Extract the (x, y) coordinate from the center of the cell holding the provided text.  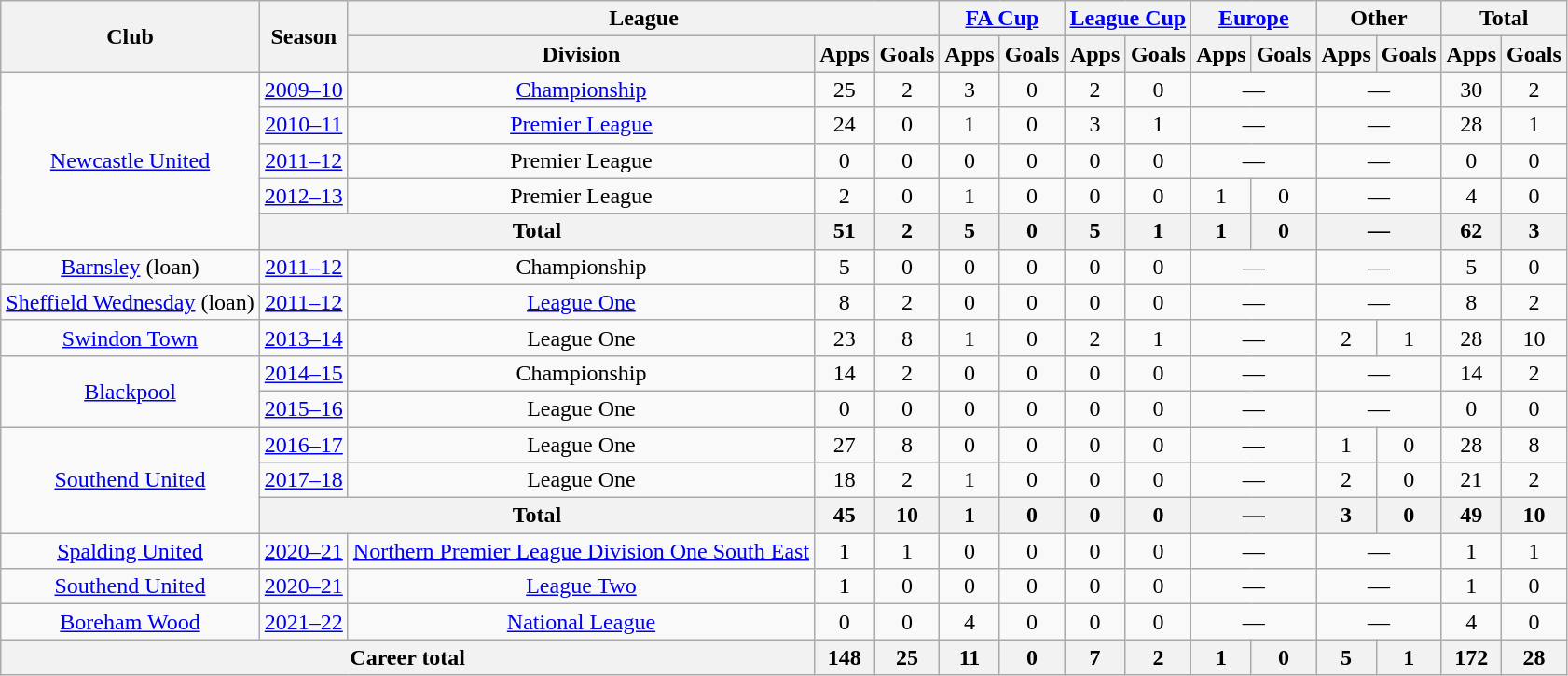
Northern Premier League Division One South East (581, 551)
7 (1094, 657)
Career total (408, 657)
45 (845, 516)
League (643, 19)
National League (581, 622)
51 (845, 231)
Newcastle United (131, 160)
2014–15 (304, 373)
Europe (1254, 19)
2021–22 (304, 622)
2013–14 (304, 338)
18 (845, 480)
Season (304, 36)
24 (845, 125)
2009–10 (304, 90)
League Two (581, 586)
Boreham Wood (131, 622)
49 (1471, 516)
11 (970, 657)
Division (581, 54)
Barnsley (loan) (131, 267)
FA Cup (1002, 19)
2012–13 (304, 196)
27 (845, 445)
League Cup (1128, 19)
30 (1471, 90)
172 (1471, 657)
2015–16 (304, 408)
21 (1471, 480)
Club (131, 36)
Spalding United (131, 551)
Other (1379, 19)
Sheffield Wednesday (loan) (131, 302)
23 (845, 338)
148 (845, 657)
2017–18 (304, 480)
2016–17 (304, 445)
Swindon Town (131, 338)
62 (1471, 231)
Blackpool (131, 391)
2010–11 (304, 125)
